For the text-containing cell, return its midpoint in (x, y) coordinate format. 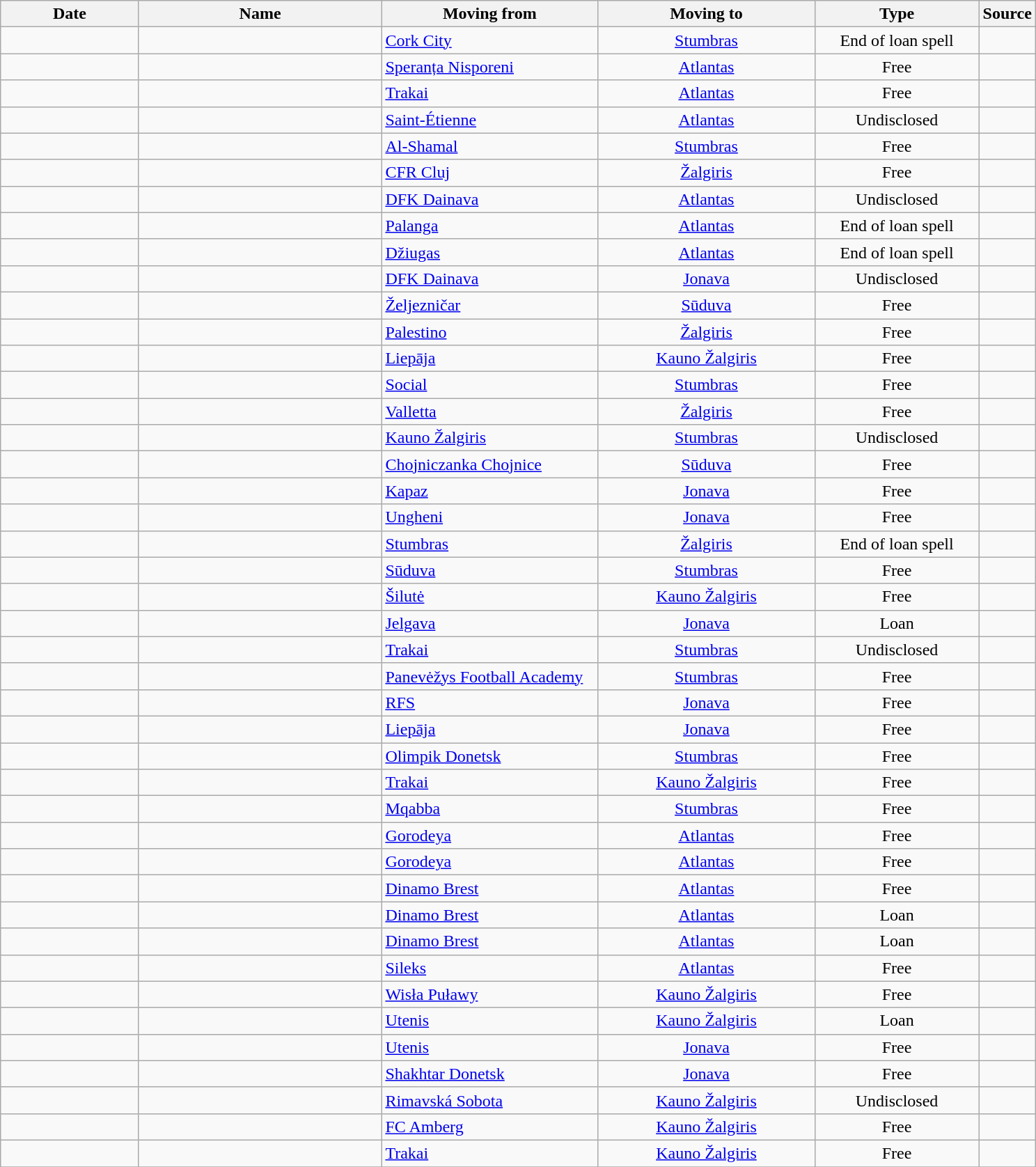
FC Amberg (490, 1127)
Mqabba (490, 809)
Sileks (490, 968)
CFR Cluj (490, 173)
Rimavská Sobota (490, 1100)
Saint-Étienne (490, 120)
Panevėžys Football Academy (490, 676)
Social (490, 385)
Source (1007, 14)
Ungheni (490, 517)
Al-Shamal (490, 146)
RFS (490, 703)
Type (897, 14)
Wisła Puławy (490, 994)
Name (260, 14)
Shakhtar Donetsk (490, 1074)
Chojniczanka Chojnice (490, 464)
Šilutė (490, 597)
Date (70, 14)
Olimpik Donetsk (490, 755)
Kapaz (490, 491)
Cork City (490, 40)
Valletta (490, 412)
Jelgava (490, 623)
Džiugas (490, 252)
Palestino (490, 332)
Moving from (490, 14)
Moving to (706, 14)
Palanga (490, 226)
Željezničar (490, 305)
Speranța Nisporeni (490, 67)
